Detect which cell encompasses the target text, then output its [x, y] center coordinate. 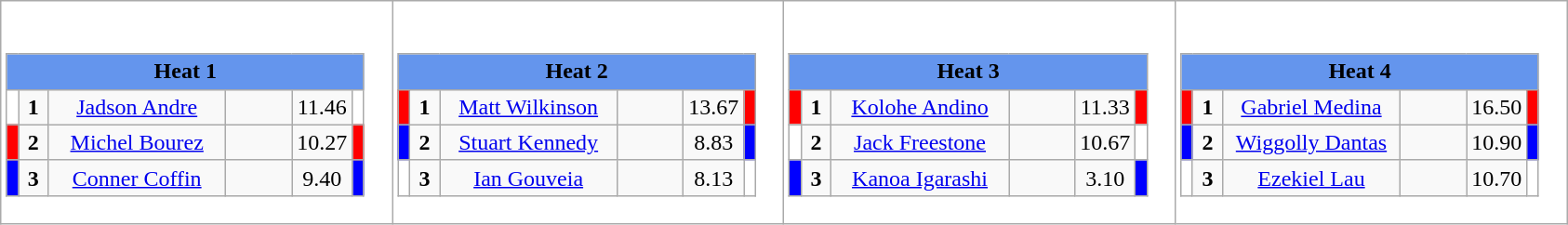
Conner Coffin [138, 178]
11.33 [1105, 107]
Heat 3 1 Kolohe Andino 11.33 2 Jack Freestone 10.67 3 Kanoa Igarashi 3.10 [980, 112]
Michel Bourez [138, 142]
16.50 [1497, 107]
Heat 2 [577, 72]
Wiggolly Dantas [1311, 142]
Kolohe Andino [921, 107]
10.67 [1105, 142]
9.40 [322, 178]
8.13 [714, 178]
10.90 [1497, 142]
Heat 4 [1360, 72]
Heat 4 1 Gabriel Medina 16.50 2 Wiggolly Dantas 10.90 3 Ezekiel Lau 10.70 [1371, 112]
10.70 [1497, 178]
Stuart Kennedy [528, 142]
Gabriel Medina [1311, 107]
Matt Wilkinson [528, 107]
8.83 [714, 142]
Heat 1 [185, 72]
Kanoa Igarashi [921, 178]
Ian Gouveia [528, 178]
Jadson Andre [138, 107]
Jack Freestone [921, 142]
11.46 [322, 107]
3.10 [1105, 178]
Heat 2 1 Matt Wilkinson 13.67 2 Stuart Kennedy 8.83 3 Ian Gouveia 8.13 [588, 112]
13.67 [714, 107]
Ezekiel Lau [1311, 178]
Heat 1 1 Jadson Andre 11.46 2 Michel Bourez 10.27 3 Conner Coffin 9.40 [197, 112]
Heat 3 [968, 72]
10.27 [322, 142]
